Determine the [X, Y] coordinate at the center of the cell enclosing the given text.  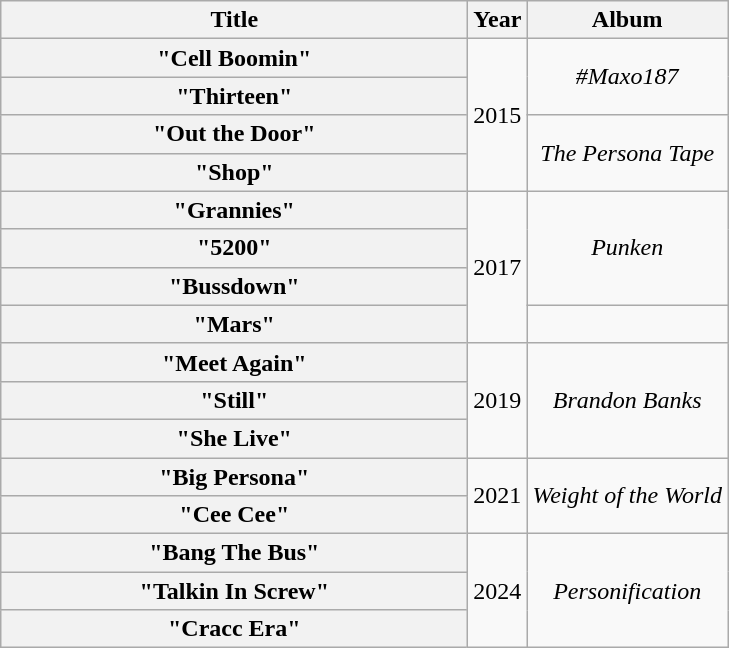
2021 [498, 496]
"Cracc Era" [234, 629]
Personification [628, 591]
"Cee Cee" [234, 515]
#Maxo187 [628, 77]
Year [498, 20]
"Out the Door" [234, 134]
Weight of the World [628, 496]
"Bussdown" [234, 286]
Title [234, 20]
"Big Persona" [234, 477]
"Grannies" [234, 210]
The Persona Tape [628, 153]
"Thirteen" [234, 96]
2019 [498, 400]
2015 [498, 115]
"Shop" [234, 172]
Punken [628, 248]
"Talkin In Screw" [234, 591]
"Still" [234, 400]
"Cell Boomin" [234, 58]
Album [628, 20]
"She Live" [234, 438]
"Mars" [234, 324]
2024 [498, 591]
"Bang The Bus" [234, 553]
"Meet Again" [234, 362]
2017 [498, 267]
Brandon Banks [628, 400]
"5200" [234, 248]
